Determine the [X, Y] coordinate at the center of the cell enclosing the given text.  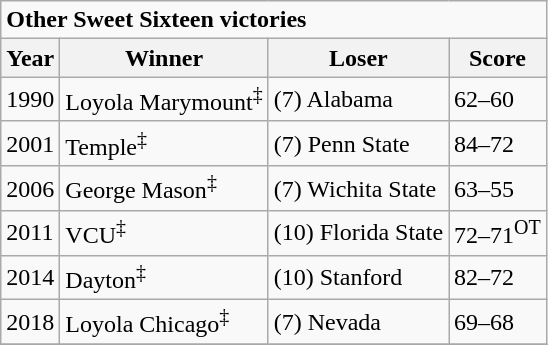
VCU‡ [164, 234]
82–72 [498, 278]
2014 [30, 278]
Year [30, 58]
2011 [30, 234]
Loyola Marymount‡ [164, 100]
62–60 [498, 100]
Winner [164, 58]
(7) Penn State [358, 144]
Temple‡ [164, 144]
Loyola Chicago‡ [164, 322]
84–72 [498, 144]
63–55 [498, 188]
(7) Nevada [358, 322]
George Mason‡ [164, 188]
2018 [30, 322]
(10) Florida State [358, 234]
Dayton‡ [164, 278]
Other Sweet Sixteen victories [274, 20]
72–71OT [498, 234]
(7) Wichita State [358, 188]
1990 [30, 100]
Score [498, 58]
69–68 [498, 322]
(10) Stanford [358, 278]
2001 [30, 144]
(7) Alabama [358, 100]
Loser [358, 58]
2006 [30, 188]
